Search for the cell housing the specified text and yield its [X, Y] center coordinate. 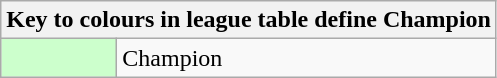
Champion [307, 58]
Key to colours in league table define Champion [249, 20]
